Extract the (X, Y) coordinate from the center of the cell holding the provided text.  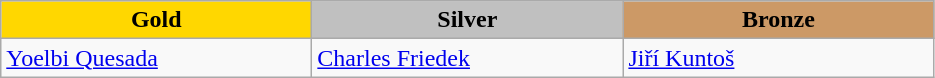
Yoelbi Quesada (156, 58)
Charles Friedek (468, 58)
Silver (468, 20)
Gold (156, 20)
Bronze (778, 20)
Jiří Kuntoš (778, 58)
